Provide the [X, Y] coordinate of the cell's center where the given text is located.  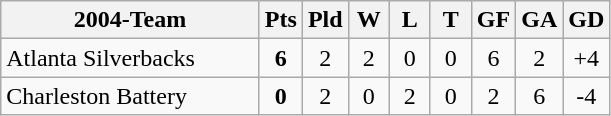
GF [493, 20]
+4 [586, 58]
T [450, 20]
Pts [280, 20]
Atlanta Silverbacks [130, 58]
Charleston Battery [130, 96]
Pld [325, 20]
L [410, 20]
-4 [586, 96]
GA [540, 20]
2004-Team [130, 20]
W [368, 20]
GD [586, 20]
